Capture the cell that displays the provided text and extract its [X, Y] central coordinate. 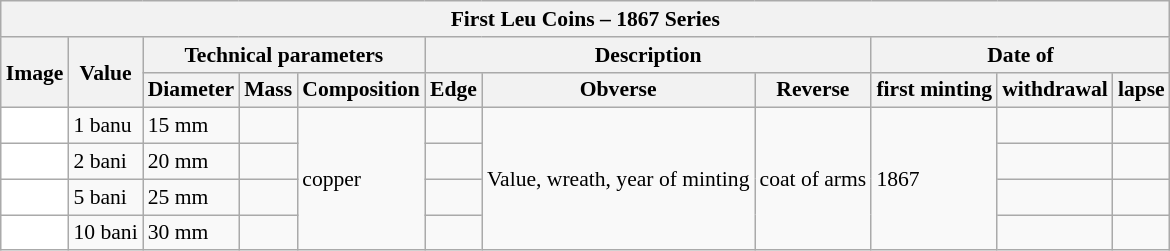
Reverse [812, 90]
25 mm [191, 197]
Obverse [618, 90]
first minting [934, 90]
lapse [1142, 90]
Value, wreath, year of minting [618, 179]
Image [35, 72]
2 bani [105, 162]
Technical parameters [284, 55]
withdrawal [1055, 90]
Description [648, 55]
Mass [268, 90]
30 mm [191, 233]
copper [361, 179]
Diameter [191, 90]
coat of arms [812, 179]
Composition [361, 90]
10 bani [105, 233]
5 bani [105, 197]
20 mm [191, 162]
First Leu Coins – 1867 Series [586, 19]
Date of [1020, 55]
1867 [934, 179]
Value [105, 72]
15 mm [191, 126]
1 banu [105, 126]
Edge [454, 90]
